Extract the (X, Y) coordinate from the center of the cell holding the provided text.  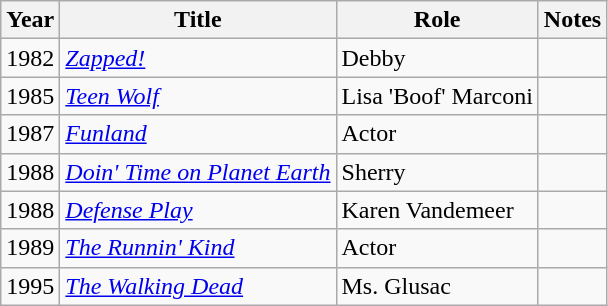
Lisa 'Boof' Marconi (437, 96)
Karen Vandemeer (437, 210)
Teen Wolf (198, 96)
Debby (437, 58)
1982 (30, 58)
The Runnin' Kind (198, 248)
Title (198, 20)
Year (30, 20)
Funland (198, 134)
1989 (30, 248)
Role (437, 20)
1985 (30, 96)
1995 (30, 286)
Doin' Time on Planet Earth (198, 172)
Sherry (437, 172)
Ms. Glusac (437, 286)
Notes (572, 20)
The Walking Dead (198, 286)
Defense Play (198, 210)
Zapped! (198, 58)
1987 (30, 134)
